Identify which cell holds the provided text, then report its [x, y] central coordinate. 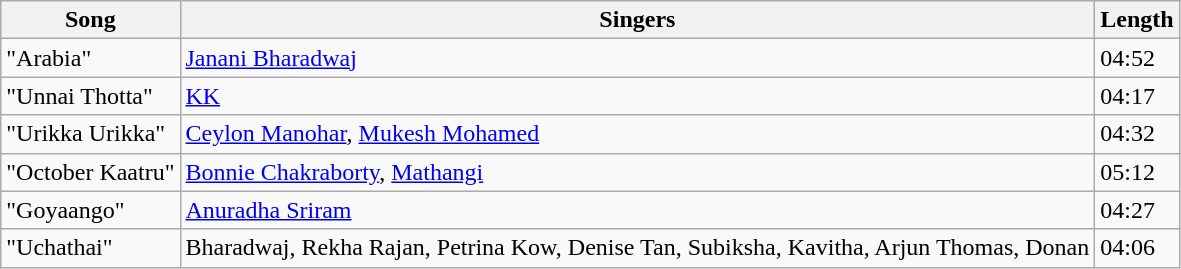
04:17 [1137, 96]
"Goyaango" [90, 210]
04:32 [1137, 134]
Singers [638, 20]
"Uchathai" [90, 248]
Janani Bharadwaj [638, 58]
05:12 [1137, 172]
Song [90, 20]
KK [638, 96]
"Unnai Thotta" [90, 96]
Length [1137, 20]
Bharadwaj, Rekha Rajan, Petrina Kow, Denise Tan, Subiksha, Kavitha, Arjun Thomas, Donan [638, 248]
Ceylon Manohar, Mukesh Mohamed [638, 134]
Bonnie Chakraborty, Mathangi [638, 172]
04:06 [1137, 248]
"Arabia" [90, 58]
04:27 [1137, 210]
"October Kaatru" [90, 172]
Anuradha Sriram [638, 210]
"Urikka Urikka" [90, 134]
04:52 [1137, 58]
